Capture the cell that displays the provided text and extract its [X, Y] central coordinate. 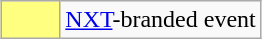
NXT-branded event [160, 20]
